Detect which cell encompasses the target text, then output its (X, Y) center coordinate. 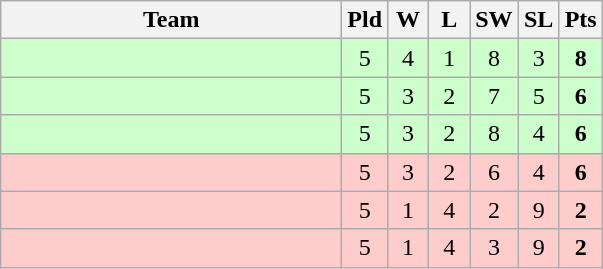
SW (494, 20)
SL (538, 20)
Pts (580, 20)
W (408, 20)
7 (494, 96)
Pld (365, 20)
Team (172, 20)
L (450, 20)
